Pinpoint the cell where the given text exists, returning its [X, Y] midpoint coordinate. 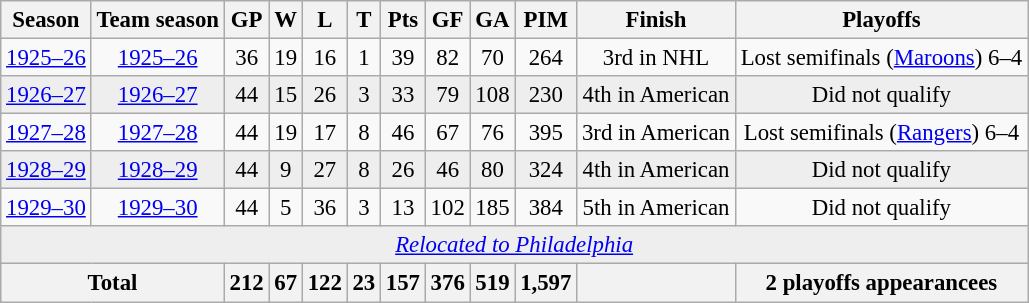
Finish [656, 20]
157 [404, 283]
39 [404, 58]
5 [286, 208]
230 [546, 95]
3rd in American [656, 133]
185 [492, 208]
W [286, 20]
2 playoffs appearancees [881, 283]
9 [286, 170]
Team season [158, 20]
1,597 [546, 283]
519 [492, 283]
13 [404, 208]
27 [324, 170]
Relocated to Philadelphia [514, 245]
108 [492, 95]
GF [448, 20]
Total [113, 283]
5th in American [656, 208]
76 [492, 133]
70 [492, 58]
376 [448, 283]
GP [246, 20]
17 [324, 133]
15 [286, 95]
384 [546, 208]
Lost semifinals (Rangers) 6–4 [881, 133]
1 [364, 58]
Playoffs [881, 20]
3rd in NHL [656, 58]
T [364, 20]
80 [492, 170]
212 [246, 283]
L [324, 20]
33 [404, 95]
Lost semifinals (Maroons) 6–4 [881, 58]
Pts [404, 20]
122 [324, 283]
PIM [546, 20]
23 [364, 283]
324 [546, 170]
GA [492, 20]
264 [546, 58]
395 [546, 133]
82 [448, 58]
102 [448, 208]
16 [324, 58]
79 [448, 95]
Season [46, 20]
